Provide the (X, Y) coordinate of the cell's center where the given text is located.  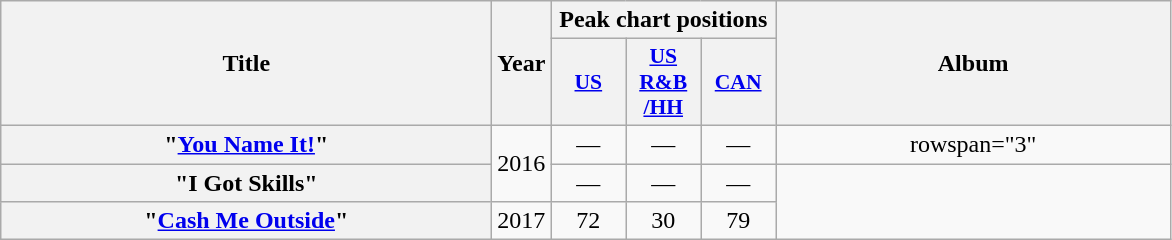
"I Got Skills" (246, 183)
Album (974, 64)
USR&B/HH (664, 82)
2016 (522, 163)
"You Name It!" (246, 144)
Year (522, 64)
rowspan="3" (974, 144)
79 (738, 221)
CAN (738, 82)
US (588, 82)
72 (588, 221)
"Cash Me Outside" (246, 221)
2017 (522, 221)
30 (664, 221)
Peak chart positions (664, 20)
Title (246, 64)
